Locate the cell with the specified text and output its [x, y] center coordinate. 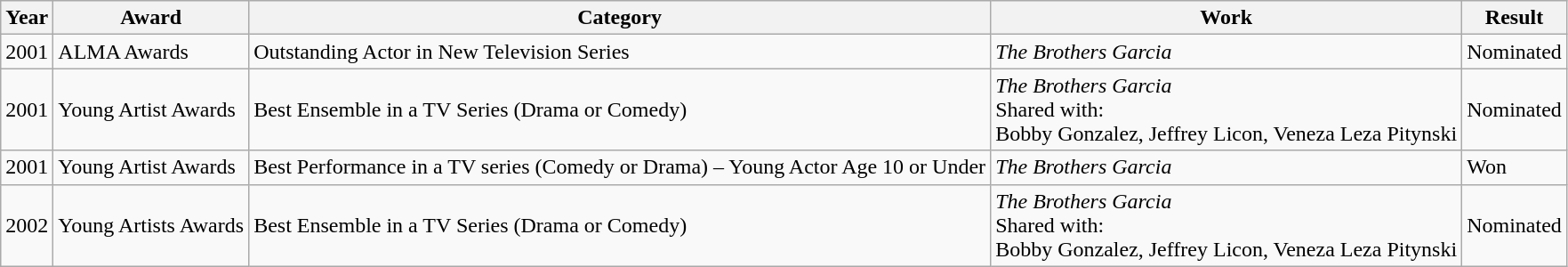
Won [1515, 167]
Result [1515, 18]
Award [151, 18]
2002 [27, 225]
Young Artists Awards [151, 225]
Work [1226, 18]
ALMA Awards [151, 52]
Best Performance in a TV series (Comedy or Drama) – Young Actor Age 10 or Under [620, 167]
Category [620, 18]
Outstanding Actor in New Television Series [620, 52]
Year [27, 18]
